For the text-containing cell, return its midpoint in (x, y) coordinate format. 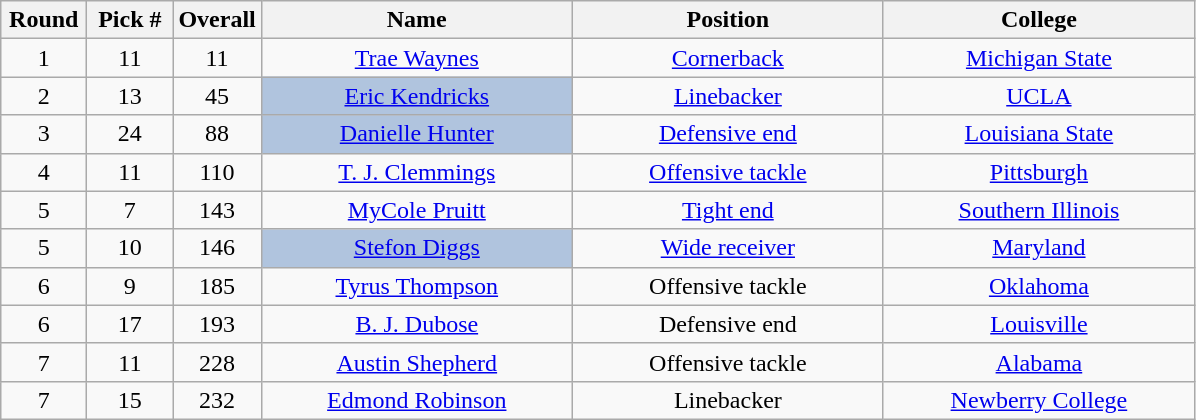
Edmond Robinson (416, 400)
232 (217, 400)
17 (130, 324)
24 (130, 134)
UCLA (1038, 96)
MyCole Pruitt (416, 210)
9 (130, 286)
Pittsburgh (1038, 172)
Pick # (130, 20)
228 (217, 362)
Tyrus Thompson (416, 286)
B. J. Dubose (416, 324)
1 (44, 58)
3 (44, 134)
Position (728, 20)
Wide receiver (728, 248)
College (1038, 20)
Trae Waynes (416, 58)
Michigan State (1038, 58)
146 (217, 248)
143 (217, 210)
45 (217, 96)
Danielle Hunter (416, 134)
T. J. Clemmings (416, 172)
10 (130, 248)
Austin Shepherd (416, 362)
Maryland (1038, 248)
Name (416, 20)
Cornerback (728, 58)
110 (217, 172)
Round (44, 20)
Louisiana State (1038, 134)
4 (44, 172)
Eric Kendricks (416, 96)
185 (217, 286)
193 (217, 324)
Southern Illinois (1038, 210)
13 (130, 96)
Louisville (1038, 324)
Oklahoma (1038, 286)
2 (44, 96)
88 (217, 134)
Stefon Diggs (416, 248)
Newberry College (1038, 400)
15 (130, 400)
Tight end (728, 210)
Alabama (1038, 362)
Overall (217, 20)
